Extract the (x, y) coordinate from the center of the cell holding the provided text.  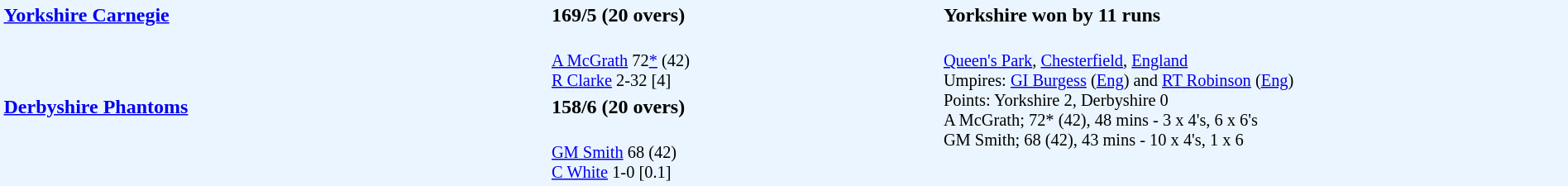
169/5 (20 overs) (744, 15)
158/6 (20 overs) (744, 107)
GM Smith 68 (42) C White 1-0 [0.1] (744, 152)
A McGrath 72* (42) R Clarke 2-32 [4] (744, 61)
Yorkshire Carnegie (275, 47)
Derbyshire Phantoms (275, 139)
Yorkshire won by 11 runs (1254, 15)
